For the text-containing cell, return its midpoint in [X, Y] coordinate format. 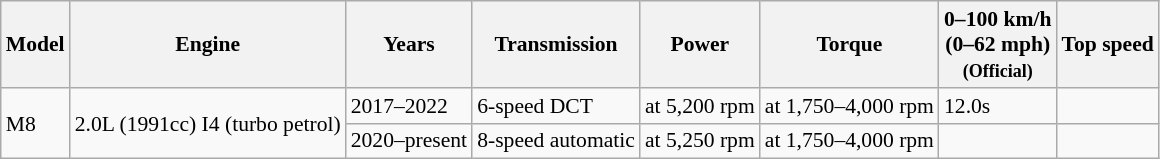
Model [36, 44]
6-speed DCT [556, 106]
2020–present [409, 141]
Power [700, 44]
2017–2022 [409, 106]
Top speed [1107, 44]
Torque [850, 44]
2.0L (1991cc) I4 (turbo petrol) [208, 124]
8-speed automatic [556, 141]
Engine [208, 44]
M8 [36, 124]
Years [409, 44]
0–100 km/h(0–62 mph)(Official) [998, 44]
Transmission [556, 44]
12.0s [998, 106]
at 5,250 rpm [700, 141]
at 5,200 rpm [700, 106]
